Determine the (x, y) coordinate at the center of the cell enclosing the given text.  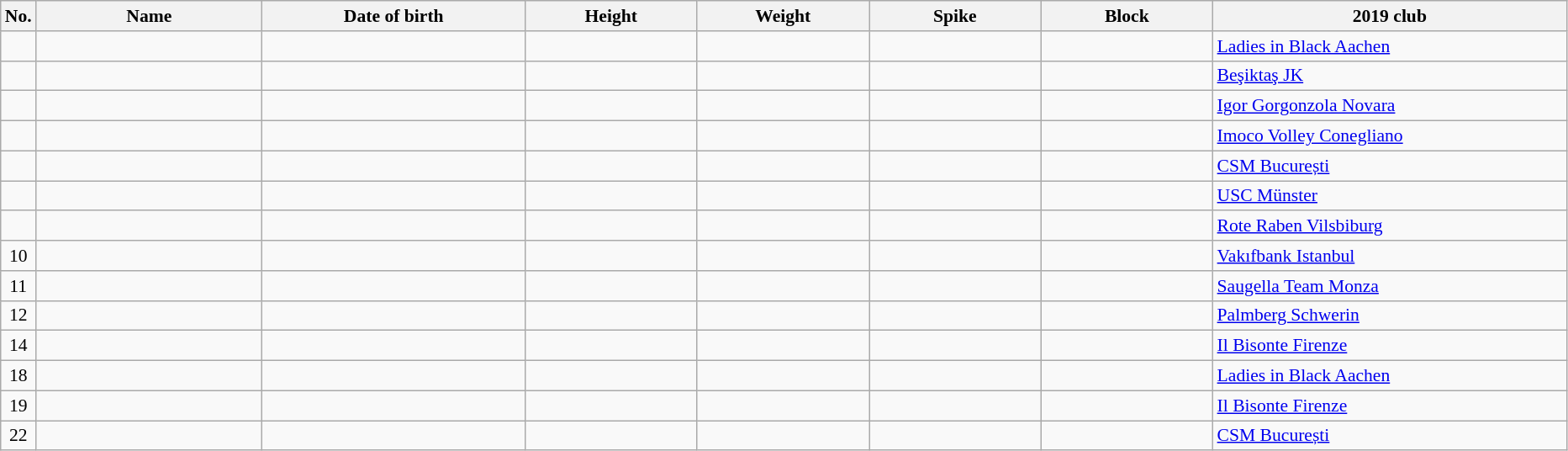
USC Münster (1391, 196)
14 (18, 346)
22 (18, 436)
10 (18, 256)
Height (610, 16)
2019 club (1391, 16)
Vakıfbank Istanbul (1391, 256)
19 (18, 406)
Palmberg Schwerin (1391, 316)
Imoco Volley Conegliano (1391, 136)
Weight (784, 16)
Rote Raben Vilsbiburg (1391, 226)
Block (1127, 16)
11 (18, 286)
12 (18, 316)
Saugella Team Monza (1391, 286)
Spike (955, 16)
No. (18, 16)
Beşiktaş JK (1391, 76)
Name (150, 16)
Igor Gorgonzola Novara (1391, 106)
18 (18, 376)
Date of birth (393, 16)
